Determine the (X, Y) coordinate at the center of the cell enclosing the given text.  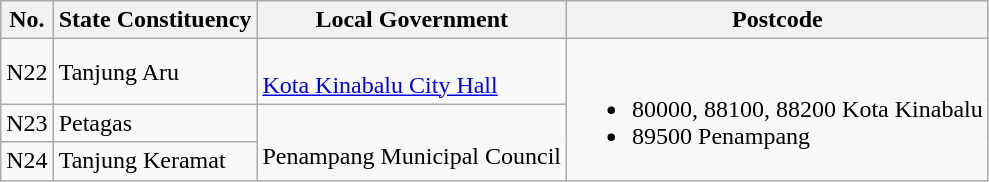
Penampang Municipal Council (412, 142)
Kota Kinabalu City Hall (412, 72)
N23 (27, 123)
N24 (27, 161)
N22 (27, 72)
No. (27, 20)
Tanjung Keramat (155, 161)
Local Government (412, 20)
Tanjung Aru (155, 72)
Petagas (155, 123)
State Constituency (155, 20)
80000, 88100, 88200 Kota Kinabalu89500 Penampang (778, 110)
Postcode (778, 20)
